Pinpoint the cell where the given text exists, returning its (x, y) midpoint coordinate. 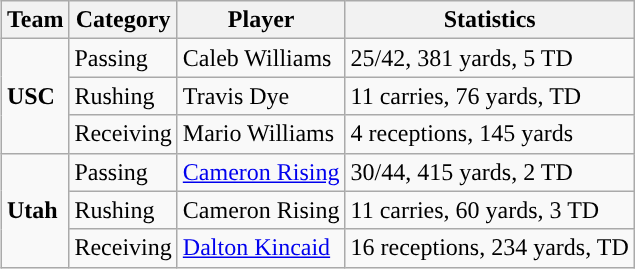
Utah (35, 210)
11 carries, 60 yards, 3 TD (490, 210)
11 carries, 76 yards, TD (490, 96)
Team (35, 20)
Travis Dye (261, 96)
USC (35, 96)
4 receptions, 145 yards (490, 134)
Dalton Kincaid (261, 248)
Statistics (490, 20)
30/44, 415 yards, 2 TD (490, 172)
Player (261, 20)
25/42, 381 yards, 5 TD (490, 58)
Mario Williams (261, 134)
Caleb Williams (261, 58)
Category (123, 20)
16 receptions, 234 yards, TD (490, 248)
